Scan for the cell matching the given text and deliver its (X, Y) coordinate at center. 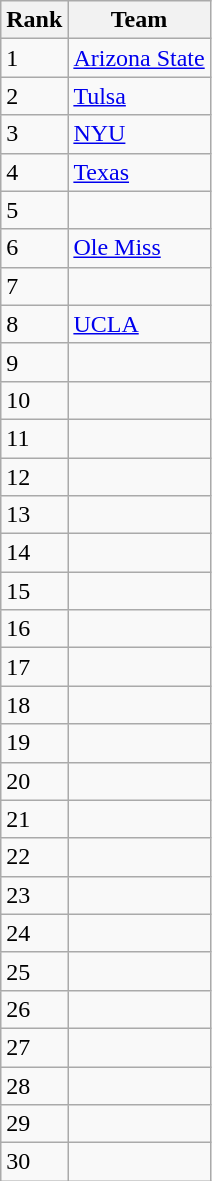
Arizona State (139, 58)
28 (34, 1085)
26 (34, 1009)
2 (34, 96)
1 (34, 58)
23 (34, 895)
4 (34, 172)
18 (34, 705)
Rank (34, 20)
Tulsa (139, 96)
10 (34, 400)
25 (34, 971)
11 (34, 438)
29 (34, 1124)
7 (34, 286)
14 (34, 553)
Team (139, 20)
21 (34, 819)
12 (34, 477)
8 (34, 324)
19 (34, 743)
15 (34, 591)
24 (34, 933)
Texas (139, 172)
20 (34, 781)
UCLA (139, 324)
6 (34, 248)
17 (34, 667)
9 (34, 362)
30 (34, 1162)
22 (34, 857)
5 (34, 210)
NYU (139, 134)
13 (34, 515)
27 (34, 1047)
3 (34, 134)
Ole Miss (139, 248)
16 (34, 629)
